Output the (x, y) coordinate of the center of the cell containing the given text.  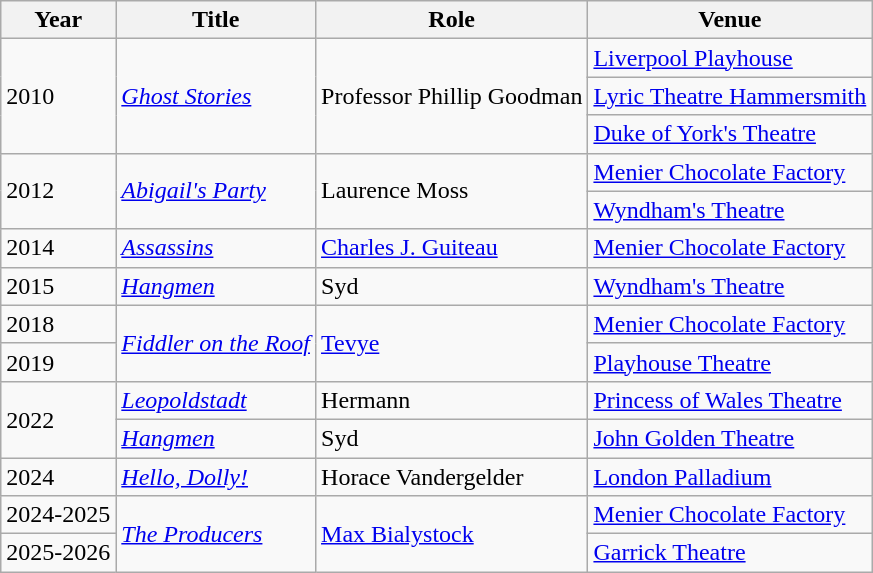
2025-2026 (58, 553)
2024 (58, 477)
Garrick Theatre (730, 553)
Playhouse Theatre (730, 362)
London Palladium (730, 477)
Charles J. Guiteau (452, 248)
2024-2025 (58, 515)
Princess of Wales Theatre (730, 400)
Horace Vandergelder (452, 477)
Tevye (452, 343)
John Golden Theatre (730, 438)
2012 (58, 191)
Year (58, 20)
Abigail's Party (216, 191)
Assassins (216, 248)
Lyric Theatre Hammersmith (730, 96)
Professor Phillip Goodman (452, 96)
2018 (58, 324)
Ghost Stories (216, 96)
2014 (58, 248)
Venue (730, 20)
Laurence Moss (452, 191)
Hermann (452, 400)
Max Bialystock (452, 534)
2015 (58, 286)
2010 (58, 96)
2019 (58, 362)
Fiddler on the Roof (216, 343)
Title (216, 20)
Leopoldstadt (216, 400)
The Producers (216, 534)
2022 (58, 419)
Role (452, 20)
Duke of York's Theatre (730, 134)
Hello, Dolly! (216, 477)
Liverpool Playhouse (730, 58)
